Capture the cell that displays the provided text and extract its (X, Y) central coordinate. 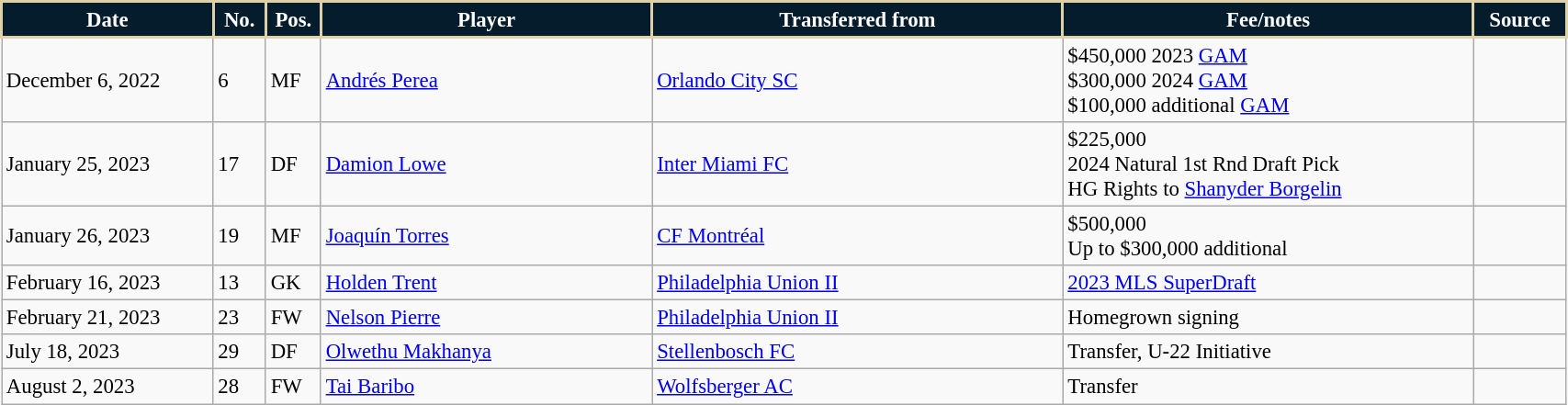
Tai Baribo (487, 387)
December 6, 2022 (108, 80)
No. (239, 20)
Player (487, 20)
2023 MLS SuperDraft (1268, 283)
28 (239, 387)
Transfer (1268, 387)
$500,000Up to $300,000 additional (1268, 237)
Homegrown signing (1268, 318)
6 (239, 80)
Stellenbosch FC (858, 352)
Inter Miami FC (858, 164)
Olwethu Makhanya (487, 352)
Source (1519, 20)
Pos. (293, 20)
19 (239, 237)
17 (239, 164)
January 25, 2023 (108, 164)
Transferred from (858, 20)
GK (293, 283)
February 21, 2023 (108, 318)
$225,0002024 Natural 1st Rnd Draft PickHG Rights to Shanyder Borgelin (1268, 164)
February 16, 2023 (108, 283)
January 26, 2023 (108, 237)
29 (239, 352)
Fee/notes (1268, 20)
CF Montréal (858, 237)
$450,000 2023 GAM$300,000 2024 GAM$100,000 additional GAM (1268, 80)
Damion Lowe (487, 164)
August 2, 2023 (108, 387)
Holden Trent (487, 283)
23 (239, 318)
Transfer, U-22 Initiative (1268, 352)
13 (239, 283)
Wolfsberger AC (858, 387)
Nelson Pierre (487, 318)
Orlando City SC (858, 80)
Andrés Perea (487, 80)
Joaquín Torres (487, 237)
July 18, 2023 (108, 352)
Date (108, 20)
